Capture the cell that displays the provided text and extract its (X, Y) central coordinate. 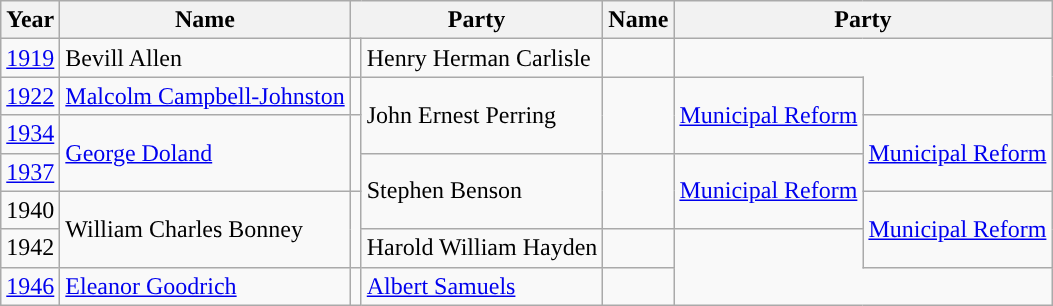
Bevill Allen (205, 58)
Eleanor Goodrich (205, 286)
Henry Herman Carlisle (482, 58)
1940 (30, 210)
1946 (30, 286)
1934 (30, 134)
Harold William Hayden (482, 248)
1937 (30, 172)
John Ernest Perring (482, 115)
1922 (30, 96)
George Doland (205, 153)
Albert Samuels (482, 286)
Stephen Benson (482, 191)
1942 (30, 248)
1919 (30, 58)
Malcolm Campbell-Johnston (205, 96)
Year (30, 20)
William Charles Bonney (205, 229)
